Return the [X, Y] coordinate for the center point of the cell that contains the specified text.  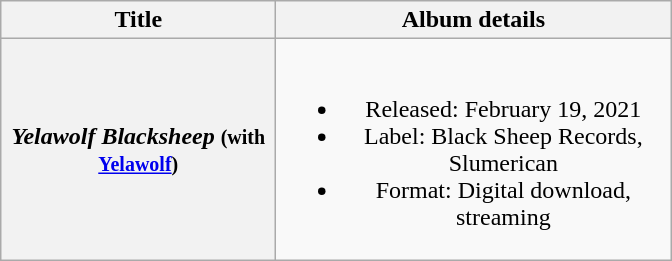
Album details [474, 20]
Yelawolf Blacksheep (with Yelawolf) [138, 150]
Title [138, 20]
Released: February 19, 2021Label: Black Sheep Records, SlumericanFormat: Digital download, streaming [474, 150]
